Output the (x, y) coordinate of the center of the cell containing the given text.  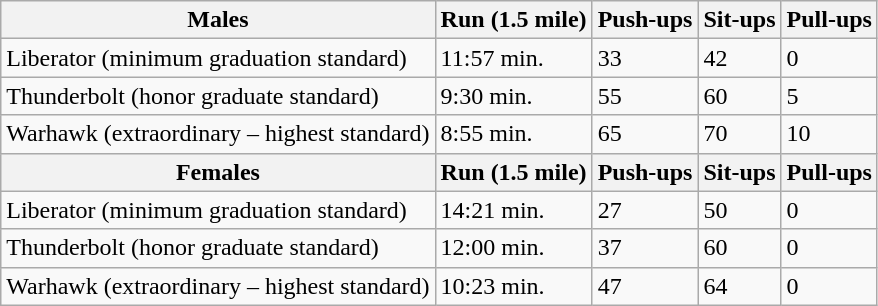
5 (829, 96)
11:57 min. (514, 58)
27 (645, 210)
8:55 min. (514, 134)
64 (740, 286)
37 (645, 248)
Females (218, 172)
65 (645, 134)
50 (740, 210)
Males (218, 20)
47 (645, 286)
9:30 min. (514, 96)
12:00 min. (514, 248)
70 (740, 134)
33 (645, 58)
10 (829, 134)
42 (740, 58)
10:23 min. (514, 286)
14:21 min. (514, 210)
55 (645, 96)
